Extract the [X, Y] coordinate from the center of the cell holding the provided text.  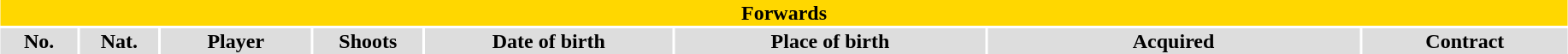
Shoots [368, 41]
Place of birth [830, 41]
Forwards [783, 13]
Contract [1465, 41]
Nat. [120, 41]
Acquired [1173, 41]
Player [236, 41]
No. [39, 41]
Date of birth [549, 41]
